Identify which cell holds the provided text, then report its (X, Y) central coordinate. 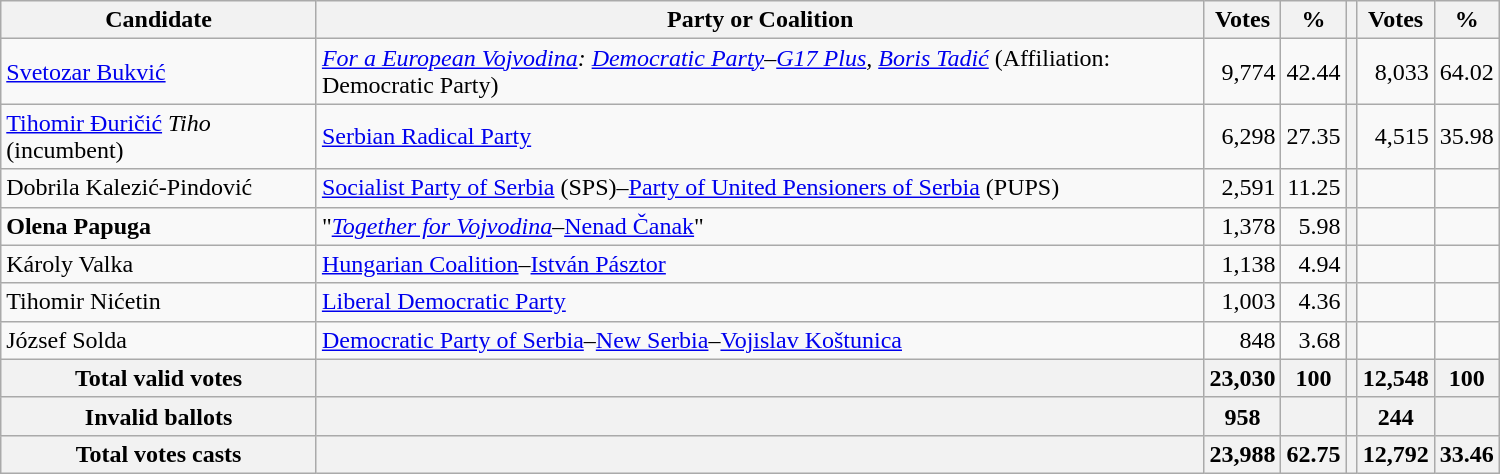
958 (1242, 416)
Socialist Party of Serbia (SPS)–Party of United Pensioners of Serbia (PUPS) (760, 188)
9,774 (1242, 72)
"Together for Vojvodina–Nenad Čanak" (760, 226)
244 (1396, 416)
27.35 (1314, 136)
23,988 (1242, 454)
Invalid ballots (159, 416)
2,591 (1242, 188)
11.25 (1314, 188)
Serbian Radical Party (760, 136)
12,548 (1396, 378)
Olena Papuga (159, 226)
Candidate (159, 20)
33.46 (1466, 454)
4,515 (1396, 136)
1,003 (1242, 302)
Svetozar Bukvić (159, 72)
Hungarian Coalition–István Pásztor (760, 264)
4.94 (1314, 264)
Dobrila Kalezić-Pindović (159, 188)
Tihomir Nićetin (159, 302)
Liberal Democratic Party (760, 302)
3.68 (1314, 340)
Democratic Party of Serbia–New Serbia–Vojislav Koštunica (760, 340)
8,033 (1396, 72)
62.75 (1314, 454)
64.02 (1466, 72)
5.98 (1314, 226)
23,030 (1242, 378)
6,298 (1242, 136)
Károly Valka (159, 264)
Tihomir Đuričić Tiho (incumbent) (159, 136)
35.98 (1466, 136)
Party or Coalition (760, 20)
Total votes casts (159, 454)
For a European Vojvodina: Democratic Party–G17 Plus, Boris Tadić (Affiliation: Democratic Party) (760, 72)
Total valid votes (159, 378)
4.36 (1314, 302)
42.44 (1314, 72)
József Solda (159, 340)
848 (1242, 340)
12,792 (1396, 454)
1,138 (1242, 264)
1,378 (1242, 226)
